Detect which cell encompasses the target text, then output its [x, y] center coordinate. 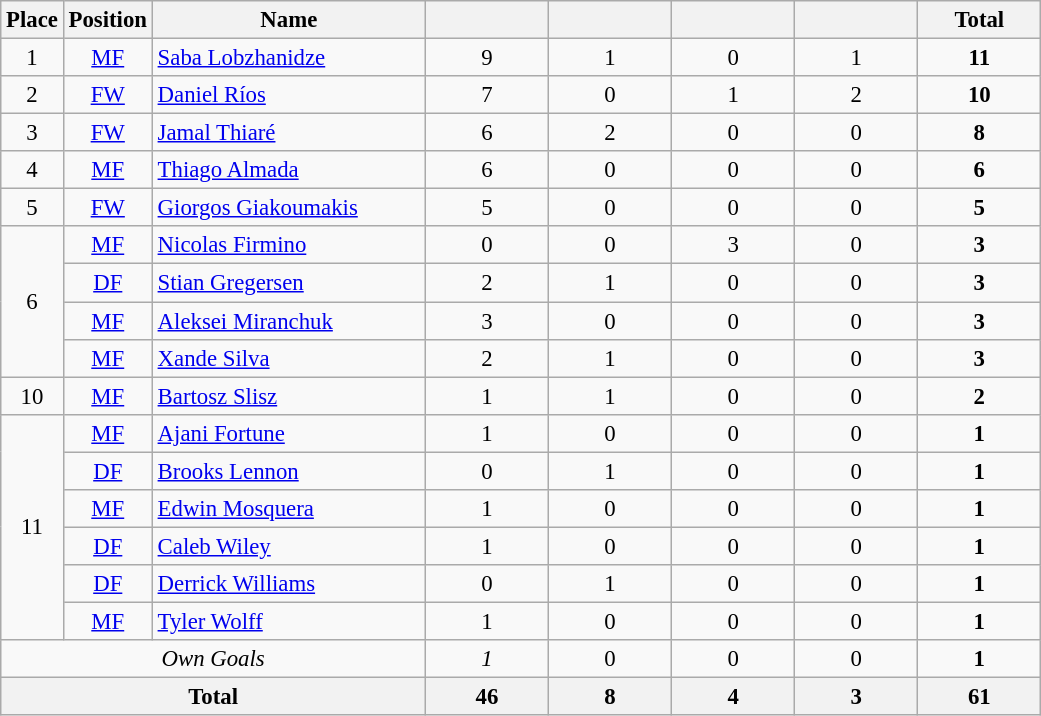
Brooks Lennon [288, 471]
Position [108, 20]
Place [32, 20]
Thiago Almada [288, 170]
Daniel Ríos [288, 95]
Saba Lobzhanidze [288, 58]
Aleksei Miranchuk [288, 321]
Xande Silva [288, 358]
Name [288, 20]
Giorgos Giakoumakis [288, 208]
Bartosz Slisz [288, 396]
9 [486, 58]
Tyler Wolff [288, 621]
Edwin Mosquera [288, 509]
Stian Gregersen [288, 283]
61 [980, 697]
Jamal Thiaré [288, 133]
Nicolas Firmino [288, 245]
46 [486, 697]
Derrick Williams [288, 584]
7 [486, 95]
Ajani Fortune [288, 433]
Own Goals [214, 659]
Caleb Wiley [288, 546]
